Determine the [x, y] coordinate at the center of the cell enclosing the given text.  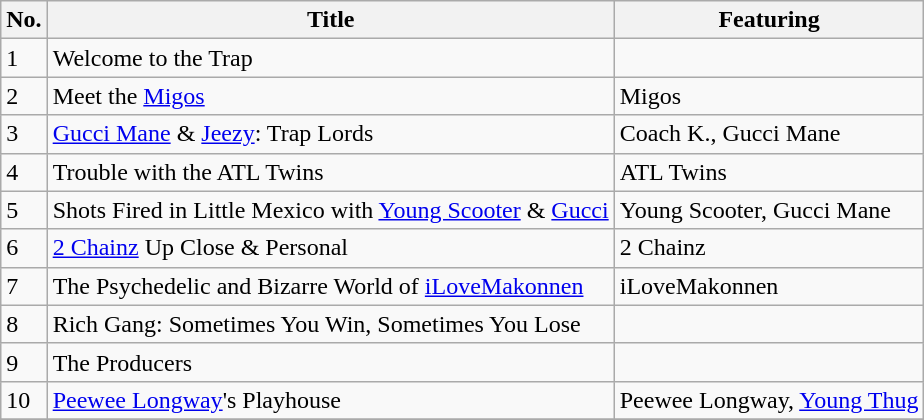
Trouble with the ATL Twins [330, 172]
Welcome to the Trap [330, 58]
8 [24, 324]
Young Scooter, Gucci Mane [769, 210]
6 [24, 248]
1 [24, 58]
Featuring [769, 20]
7 [24, 286]
Migos [769, 96]
5 [24, 210]
Meet the Migos [330, 96]
ATL Twins [769, 172]
Gucci Mane & Jeezy: Trap Lords [330, 134]
3 [24, 134]
Rich Gang: Sometimes You Win, Sometimes You Lose [330, 324]
2 [24, 96]
iLoveMakonnen [769, 286]
Shots Fired in Little Mexico with Young Scooter & Gucci [330, 210]
2 Chainz Up Close & Personal [330, 248]
2 Chainz [769, 248]
Coach K., Gucci Mane [769, 134]
The Psychedelic and Bizarre World of iLoveMakonnen [330, 286]
No. [24, 20]
Peewee Longway, Young Thug [769, 400]
9 [24, 362]
10 [24, 400]
Title [330, 20]
4 [24, 172]
The Producers [330, 362]
Peewee Longway's Playhouse [330, 400]
